Output the [x, y] coordinate of the center of the cell containing the given text.  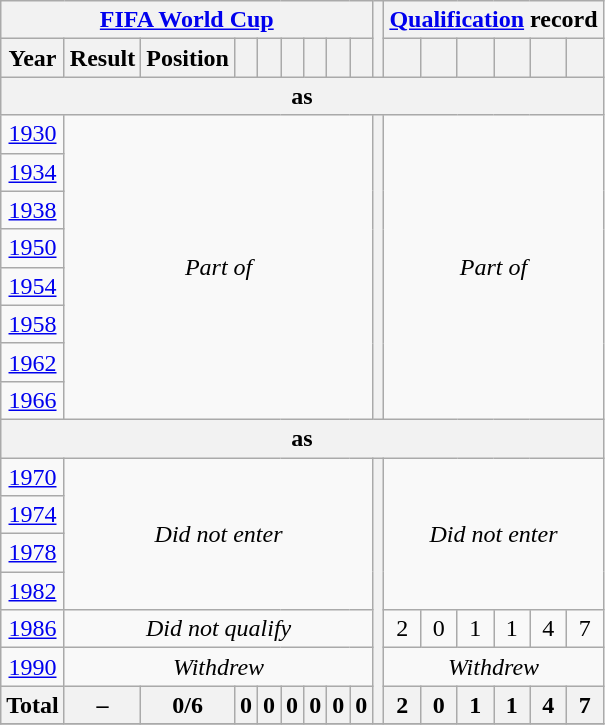
1982 [33, 591]
Year [33, 58]
1986 [33, 629]
1954 [33, 286]
Did not qualify [218, 629]
1966 [33, 400]
1950 [33, 248]
1990 [33, 667]
1974 [33, 515]
1938 [33, 210]
Qualification record [494, 20]
1958 [33, 324]
Position [188, 58]
Result [102, 58]
1978 [33, 553]
1930 [33, 134]
1934 [33, 172]
Total [33, 705]
FIFA World Cup [187, 20]
1970 [33, 477]
– [102, 705]
0/6 [188, 705]
1962 [33, 362]
